Search for the cell housing the specified text and yield its [X, Y] center coordinate. 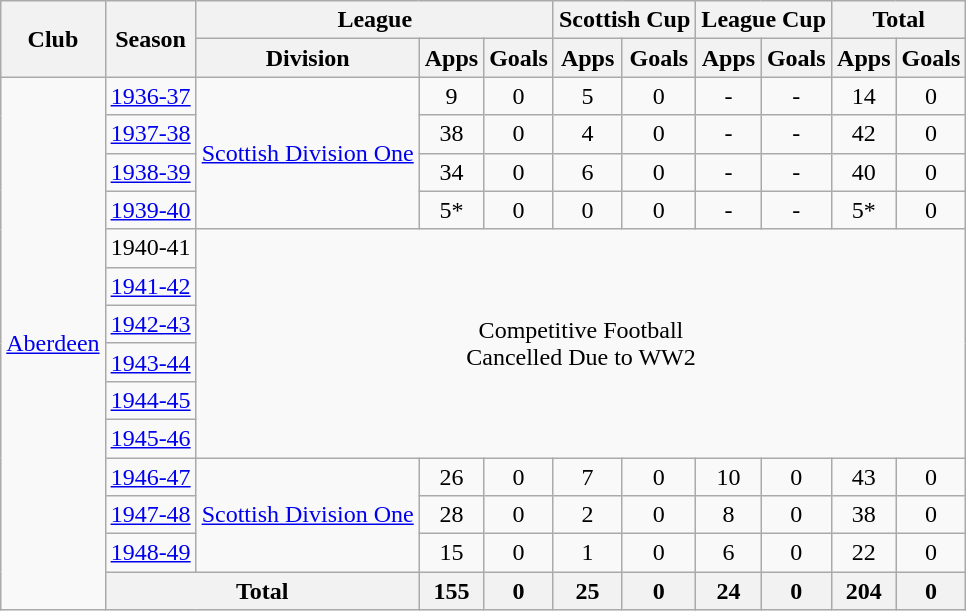
Club [53, 39]
1939-40 [150, 210]
League [374, 20]
Division [308, 58]
1941-42 [150, 286]
Competitive FootballCancelled Due to WW2 [581, 343]
34 [451, 172]
15 [451, 553]
40 [864, 172]
22 [864, 553]
Scottish Cup [624, 20]
1948-49 [150, 553]
1937-38 [150, 134]
1 [587, 553]
26 [451, 477]
7 [587, 477]
4 [587, 134]
1942-43 [150, 324]
1936-37 [150, 96]
2 [587, 515]
1938-39 [150, 172]
1944-45 [150, 400]
1943-44 [150, 362]
1946-47 [150, 477]
43 [864, 477]
9 [451, 96]
5 [587, 96]
28 [451, 515]
1945-46 [150, 438]
Season [150, 39]
25 [587, 591]
42 [864, 134]
14 [864, 96]
24 [728, 591]
204 [864, 591]
1947-48 [150, 515]
1940-41 [150, 248]
8 [728, 515]
155 [451, 591]
10 [728, 477]
Aberdeen [53, 344]
League Cup [764, 20]
